Output the [x, y] coordinate of the center of the cell containing the given text.  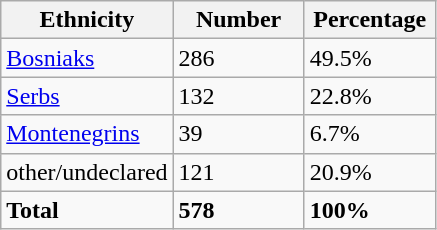
20.9% [370, 172]
39 [238, 134]
Bosniaks [87, 58]
121 [238, 172]
Number [238, 20]
132 [238, 96]
100% [370, 210]
Percentage [370, 20]
other/undeclared [87, 172]
578 [238, 210]
22.8% [370, 96]
Ethnicity [87, 20]
Serbs [87, 96]
Montenegrins [87, 134]
Total [87, 210]
6.7% [370, 134]
286 [238, 58]
49.5% [370, 58]
